Identify which cell holds the provided text, then report its [X, Y] central coordinate. 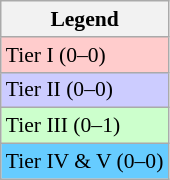
Tier II (0–0) [85, 90]
Tier IV & V (0–0) [85, 162]
Legend [85, 19]
Tier III (0–1) [85, 126]
Tier I (0–0) [85, 55]
